Search for the cell housing the specified text and yield its (X, Y) center coordinate. 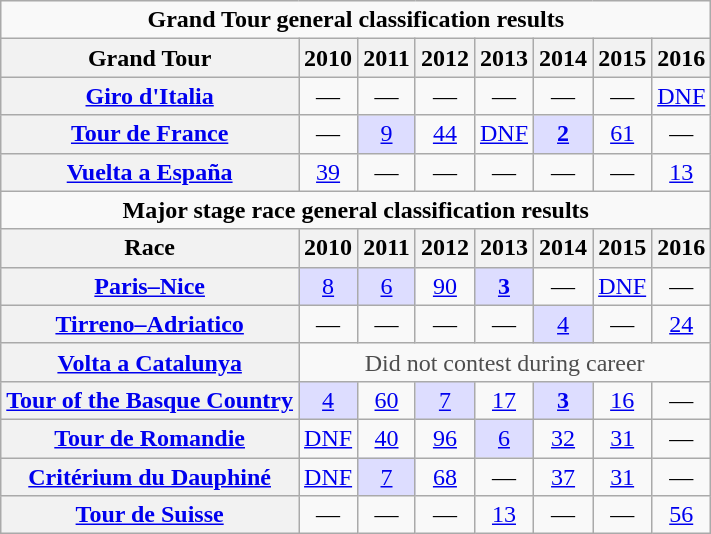
40 (387, 438)
Tour de Romandie (150, 438)
Race (150, 248)
Giro d'Italia (150, 96)
44 (444, 134)
Vuelta a España (150, 172)
60 (387, 400)
Did not contest during career (505, 362)
Tour de France (150, 134)
Volta a Catalunya (150, 362)
Grand Tour general classification results (356, 20)
Tour de Suisse (150, 515)
56 (682, 515)
8 (328, 286)
68 (444, 477)
96 (444, 438)
39 (328, 172)
61 (622, 134)
Paris–Nice (150, 286)
17 (504, 400)
24 (682, 324)
90 (444, 286)
Major stage race general classification results (356, 210)
16 (622, 400)
Tirreno–Adriatico (150, 324)
32 (564, 438)
37 (564, 477)
9 (387, 134)
Tour of the Basque Country (150, 400)
Grand Tour (150, 58)
2 (564, 134)
Critérium du Dauphiné (150, 477)
